Pinpoint the cell where the given text exists, returning its (x, y) midpoint coordinate. 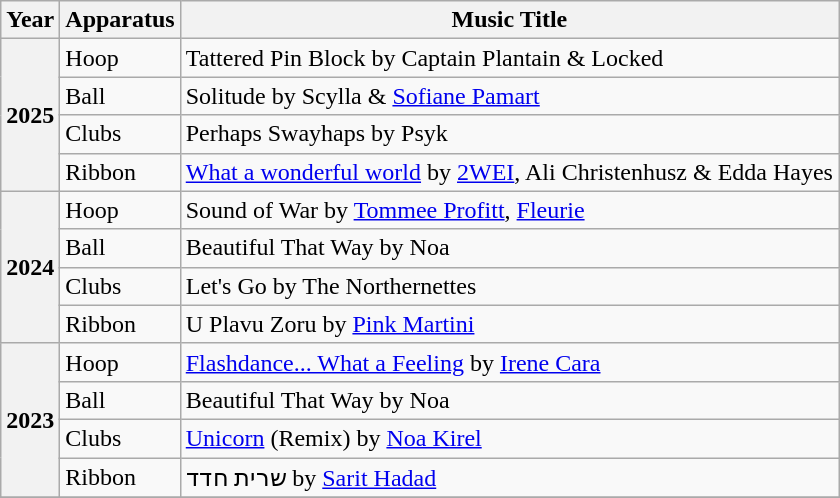
Apparatus (120, 20)
U Plavu Zoru by Pink Martini (509, 324)
Perhaps Swayhaps by Psyk (509, 134)
Music Title (509, 20)
שרית חדד by Sarit Hadad (509, 478)
Unicorn (Remix) by Noa Kirel (509, 438)
Sound of War by Tommee Profitt, Fleurie (509, 210)
Tattered Pin Block by Captain Plantain & Locked (509, 58)
Year (30, 20)
Flashdance... What a Feeling by Irene Cara (509, 362)
2023 (30, 420)
Let's Go by The Northernettes (509, 286)
2024 (30, 267)
What a wonderful world by 2WEI, Ali Christenhusz & Edda Hayes (509, 172)
2025 (30, 115)
Solitude by Scylla & Sofiane Pamart (509, 96)
